Extract the (x, y) coordinate from the center of the cell holding the provided text.  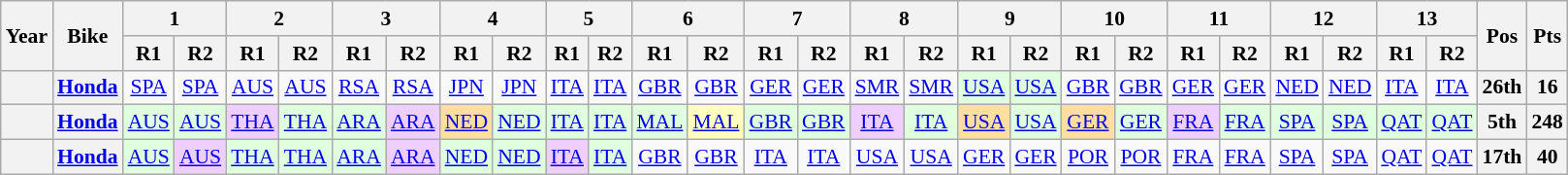
5 (590, 18)
5th (1503, 122)
Pts (1548, 35)
9 (1010, 18)
4 (493, 18)
3 (386, 18)
13 (1426, 18)
2 (279, 18)
Bike (87, 35)
10 (1115, 18)
17th (1503, 157)
7 (797, 18)
6 (688, 18)
16 (1548, 87)
26th (1503, 87)
8 (904, 18)
40 (1548, 157)
12 (1323, 18)
248 (1548, 122)
11 (1220, 18)
Year (27, 35)
1 (175, 18)
Pos (1503, 35)
